Determine the (X, Y) coordinate at the center of the cell enclosing the given text.  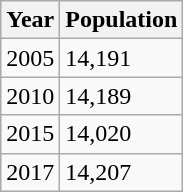
2005 (30, 58)
14,191 (122, 58)
2017 (30, 172)
2015 (30, 134)
2010 (30, 96)
Population (122, 20)
14,189 (122, 96)
14,020 (122, 134)
14,207 (122, 172)
Year (30, 20)
